From the cell containing the given text, extract its center point as [X, Y] coordinate. 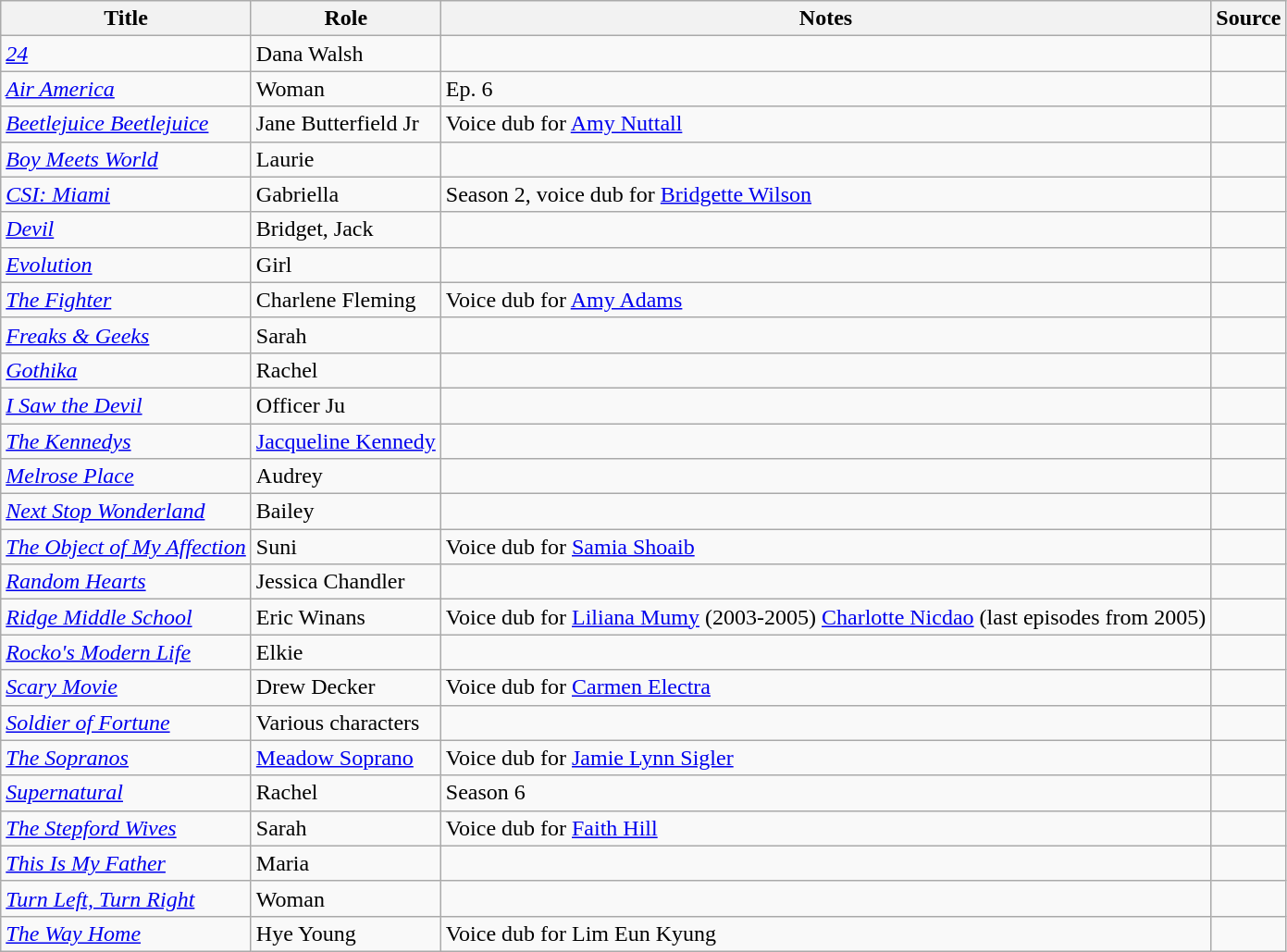
Bailey [346, 512]
The Kennedys [126, 441]
Soldier of Fortune [126, 723]
Beetlejuice Beetlejuice [126, 124]
Title [126, 19]
Air America [126, 89]
The Stepford Wives [126, 828]
Eric Winans [346, 617]
Scary Movie [126, 687]
Elkie [346, 652]
Officer Ju [346, 405]
Charlene Fleming [346, 300]
Season 6 [825, 793]
Next Stop Wonderland [126, 512]
Turn Left, Turn Right [126, 898]
Supernatural [126, 793]
Freaks & Geeks [126, 335]
Evolution [126, 265]
Notes [825, 19]
The Fighter [126, 300]
Voice dub for Samia Shoaib [825, 547]
The Sopranos [126, 758]
Melrose Place [126, 476]
Dana Walsh [346, 54]
Boy Meets World [126, 159]
Various characters [346, 723]
Audrey [346, 476]
Hye Young [346, 933]
Voice dub for Amy Adams [825, 300]
Laurie [346, 159]
Voice dub for Jamie Lynn Sigler [825, 758]
Gothika [126, 370]
24 [126, 54]
Maria [346, 863]
This Is My Father [126, 863]
Jacqueline Kennedy [346, 441]
Bridget, Jack [346, 229]
The Object of My Affection [126, 547]
Meadow Soprano [346, 758]
The Way Home [126, 933]
Voice dub for Lim Eun Kyung [825, 933]
Gabriella [346, 194]
Girl [346, 265]
Voice dub for Liliana Mumy (2003-2005) Charlotte Nicdao (last episodes from 2005) [825, 617]
Jane Butterfield Jr [346, 124]
Voice dub for Carmen Electra [825, 687]
Season 2, voice dub for Bridgette Wilson [825, 194]
Suni [346, 547]
Random Hearts [126, 582]
Voice dub for Faith Hill [825, 828]
Jessica Chandler [346, 582]
Ridge Middle School [126, 617]
CSI: Miami [126, 194]
Devil [126, 229]
Ep. 6 [825, 89]
Drew Decker [346, 687]
I Saw the Devil [126, 405]
Role [346, 19]
Voice dub for Amy Nuttall [825, 124]
Source [1249, 19]
Rocko's Modern Life [126, 652]
